Return the [X, Y] coordinate for the center point of the cell that contains the specified text.  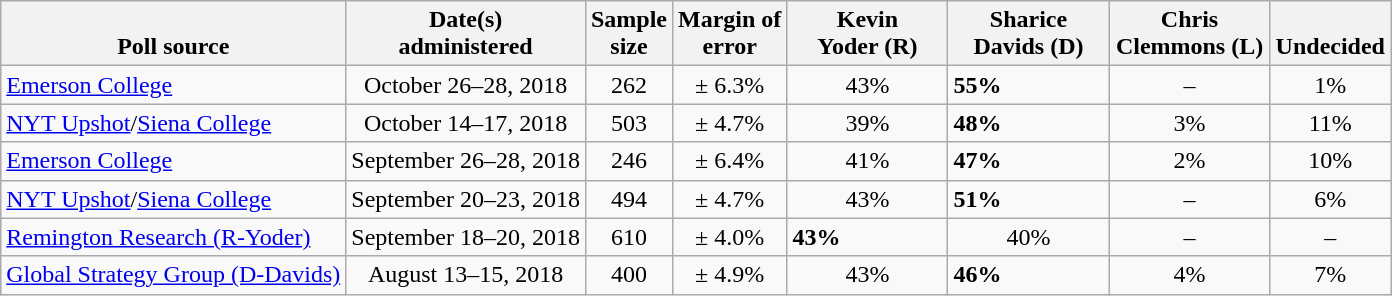
46% [1028, 275]
39% [868, 123]
48% [1028, 123]
6% [1330, 199]
Remington Research (R-Yoder) [174, 237]
± 4.9% [730, 275]
ChrisClemmons (L) [1190, 34]
47% [1028, 161]
7% [1330, 275]
± 6.4% [730, 161]
Global Strategy Group (D-Davids) [174, 275]
11% [1330, 123]
Samplesize [628, 34]
October 14–17, 2018 [466, 123]
± 4.0% [730, 237]
494 [628, 199]
August 13–15, 2018 [466, 275]
Undecided [1330, 34]
503 [628, 123]
Poll source [174, 34]
51% [1028, 199]
3% [1190, 123]
10% [1330, 161]
September 20–23, 2018 [466, 199]
ShariceDavids (D) [1028, 34]
October 26–28, 2018 [466, 85]
246 [628, 161]
400 [628, 275]
4% [1190, 275]
610 [628, 237]
40% [1028, 237]
Margin oferror [730, 34]
September 26–28, 2018 [466, 161]
Date(s)administered [466, 34]
262 [628, 85]
± 6.3% [730, 85]
2% [1190, 161]
41% [868, 161]
55% [1028, 85]
KevinYoder (R) [868, 34]
1% [1330, 85]
September 18–20, 2018 [466, 237]
